Extract the (x, y) coordinate from the center of the cell holding the provided text.  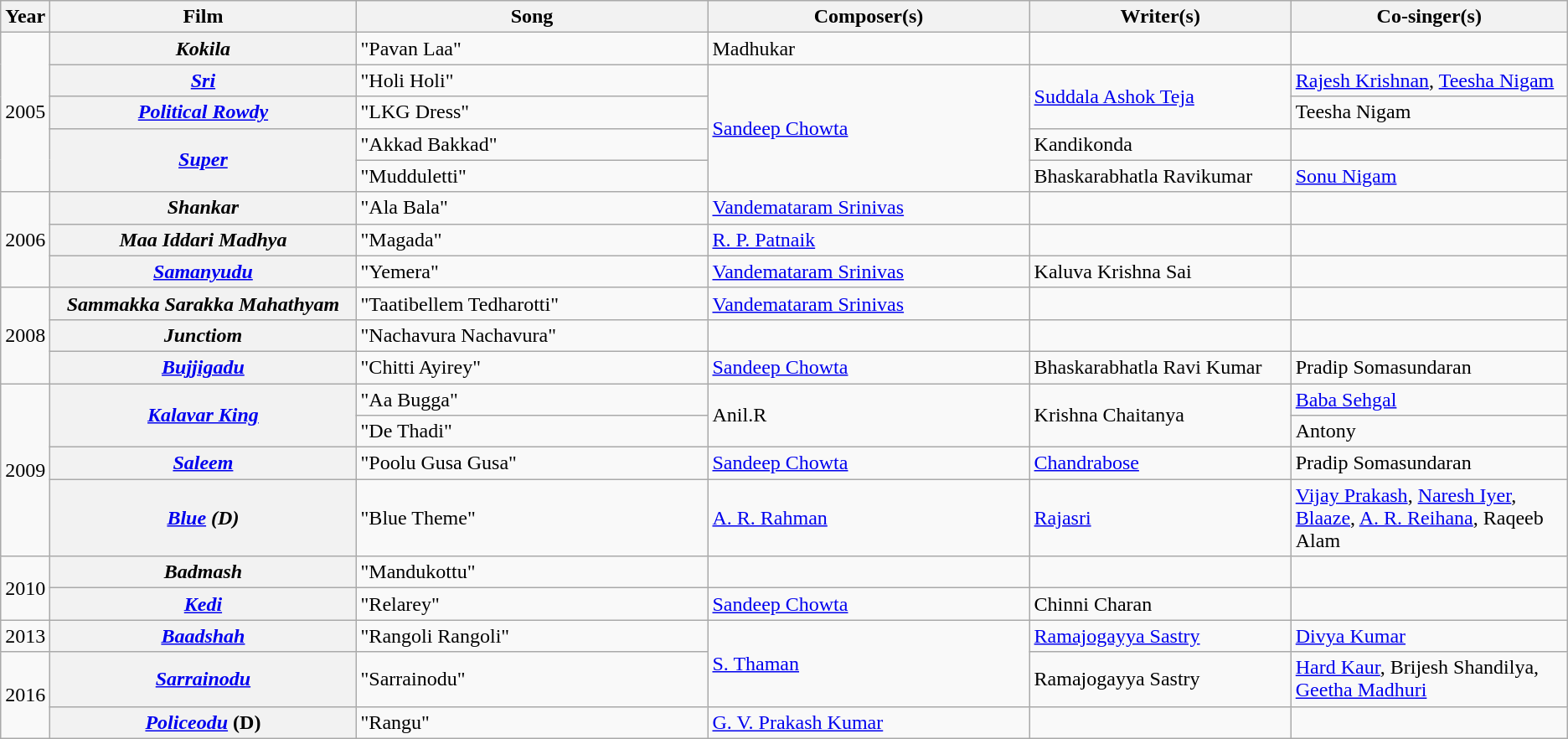
S. Thaman (869, 664)
Co-singer(s) (1429, 17)
Bhaskarabhatla Ravikumar (1160, 176)
Badmash (203, 572)
Vijay Prakash, Naresh Iyer, Blaaze, A. R. Reihana, Raqeeb Alam (1429, 518)
"Aa Bugga" (532, 400)
"Magada" (532, 240)
Sri (203, 80)
"De Thadi" (532, 432)
2013 (25, 636)
Sarrainodu (203, 679)
Rajasri (1160, 518)
Sammakka Sarakka Mahathyam (203, 303)
Saleem (203, 463)
"Chitti Ayirey" (532, 367)
Baadshah (203, 636)
G. V. Prakash Kumar (869, 722)
Divya Kumar (1429, 636)
2005 (25, 112)
2009 (25, 470)
"Rangu" (532, 722)
Super (203, 160)
"Rangoli Rangoli" (532, 636)
Policeodu (D) (203, 722)
2010 (25, 588)
"Poolu Gusa Gusa" (532, 463)
Kokila (203, 49)
Bujjigadu (203, 367)
"Relarey" (532, 604)
Bhaskarabhatla Ravi Kumar (1160, 367)
Composer(s) (869, 17)
Suddala Ashok Teja (1160, 96)
Rajesh Krishnan, Teesha Nigam (1429, 80)
"Pavan Laa" (532, 49)
"Taatibellem Tedharotti" (532, 303)
"Yemera" (532, 271)
Political Rowdy (203, 112)
Madhukar (869, 49)
Year (25, 17)
2016 (25, 695)
2008 (25, 335)
"Blue Theme" (532, 518)
Kaluva Krishna Sai (1160, 271)
"Mudduletti" (532, 176)
Kandikonda (1160, 144)
Samanyudu (203, 271)
Sonu Nigam (1429, 176)
Krishna Chaitanya (1160, 416)
Junctiom (203, 335)
"Ala Bala" (532, 208)
Hard Kaur, Brijesh Shandilya, Geetha Madhuri (1429, 679)
Shankar (203, 208)
"Sarrainodu" (532, 679)
Anil.R (869, 416)
R. P. Patnaik (869, 240)
Chandrabose (1160, 463)
Song (532, 17)
Kedi (203, 604)
"Akkad Bakkad" (532, 144)
"Mandukottu" (532, 572)
2006 (25, 240)
"Nachavura Nachavura" (532, 335)
Blue (D) (203, 518)
Teesha Nigam (1429, 112)
Writer(s) (1160, 17)
A. R. Rahman (869, 518)
Chinni Charan (1160, 604)
"Holi Holi" (532, 80)
Kalavar King (203, 416)
Antony (1429, 432)
Film (203, 17)
Baba Sehgal (1429, 400)
Maa Iddari Madhya (203, 240)
"LKG Dress" (532, 112)
